Output the (x, y) coordinate of the center of the cell containing the given text.  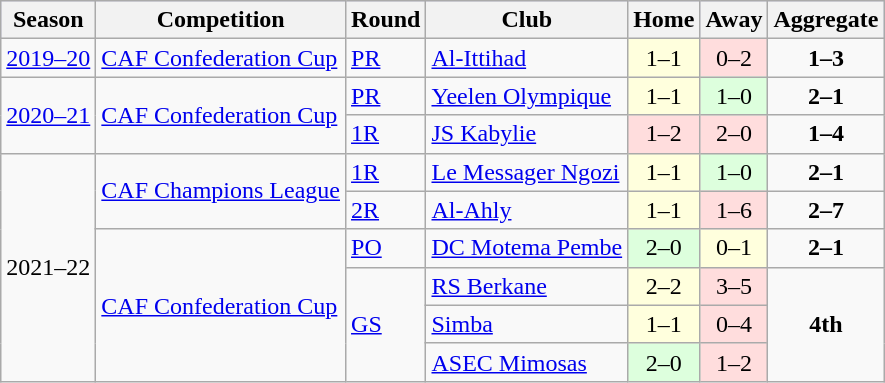
Season (48, 20)
2020–21 (48, 115)
GS (386, 324)
Al-Ahly (527, 210)
DC Motema Pembe (527, 248)
Simba (527, 324)
1–4 (826, 134)
CAF Champions League (221, 191)
Aggregate (826, 20)
Competition (221, 20)
Le Messager Ngozi (527, 172)
Away (734, 20)
1–3 (826, 58)
Club (527, 20)
ASEC Mimosas (527, 362)
1–6 (734, 210)
Al-Ittihad (527, 58)
4th (826, 324)
PO (386, 248)
2R (386, 210)
2019–20 (48, 58)
2–7 (826, 210)
Round (386, 20)
0–1 (734, 248)
Home (664, 20)
2021–22 (48, 267)
Yeelen Olympique (527, 96)
RS Berkane (527, 286)
3–5 (734, 286)
0–2 (734, 58)
2–2 (664, 286)
0–4 (734, 324)
JS Kabylie (527, 134)
